Determine the [X, Y] coordinate at the center of the cell enclosing the given text.  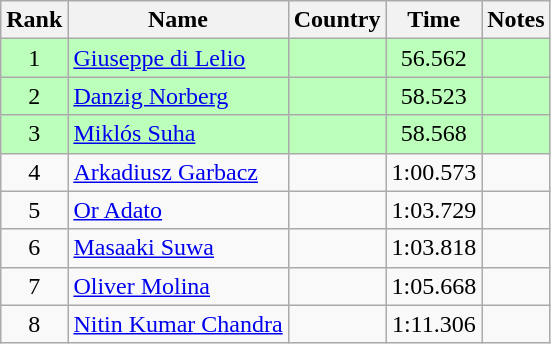
Danzig Norberg [178, 96]
Masaaki Suwa [178, 248]
Giuseppe di Lelio [178, 58]
6 [34, 248]
5 [34, 210]
Time [434, 20]
1:00.573 [434, 172]
2 [34, 96]
Or Adato [178, 210]
8 [34, 324]
1:03.729 [434, 210]
1:05.668 [434, 286]
58.568 [434, 134]
Arkadiusz Garbacz [178, 172]
1 [34, 58]
Country [337, 20]
56.562 [434, 58]
Nitin Kumar Chandra [178, 324]
4 [34, 172]
Miklós Suha [178, 134]
3 [34, 134]
Rank [34, 20]
7 [34, 286]
1:03.818 [434, 248]
58.523 [434, 96]
Notes [516, 20]
1:11.306 [434, 324]
Oliver Molina [178, 286]
Name [178, 20]
